Provide the (x, y) coordinate of the cell's center where the given text is located.  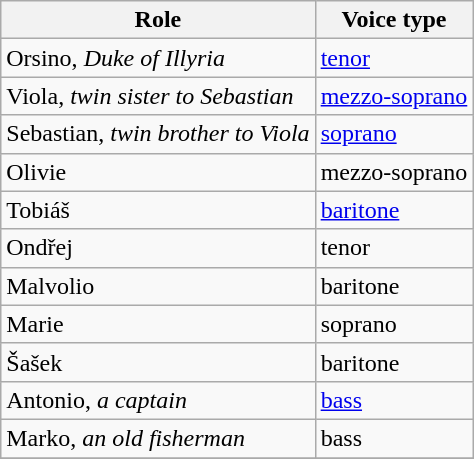
Orsino, Duke of Illyria (158, 58)
Šašek (158, 362)
Antonio, a captain (158, 400)
Malvolio (158, 286)
Sebastian, twin brother to Viola (158, 134)
Marko, an old fisherman (158, 438)
Ondřej (158, 248)
Marie (158, 324)
Tobiáš (158, 210)
Voice type (394, 20)
Role (158, 20)
Viola, twin sister to Sebastian (158, 96)
Olivie (158, 172)
